Output the (x, y) coordinate of the center of the cell containing the given text.  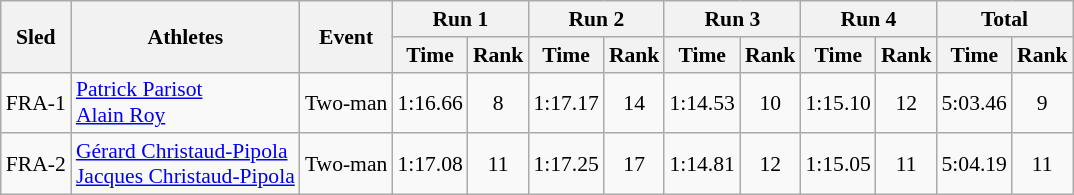
9 (1042, 102)
Athletes (186, 36)
1:16.66 (430, 102)
1:15.05 (838, 164)
Run 4 (868, 19)
Patrick ParisotAlain Roy (186, 102)
8 (498, 102)
14 (634, 102)
1:14.81 (702, 164)
1:17.17 (566, 102)
Sled (36, 36)
5:04.19 (974, 164)
1:15.10 (838, 102)
Run 3 (732, 19)
Total (1004, 19)
1:17.25 (566, 164)
Run 2 (596, 19)
FRA-1 (36, 102)
1:17.08 (430, 164)
Run 1 (460, 19)
10 (770, 102)
1:14.53 (702, 102)
Event (346, 36)
Gérard Christaud-PipolaJacques Christaud-Pipola (186, 164)
5:03.46 (974, 102)
FRA-2 (36, 164)
17 (634, 164)
